Return [X, Y] of the center of cell containing provided text 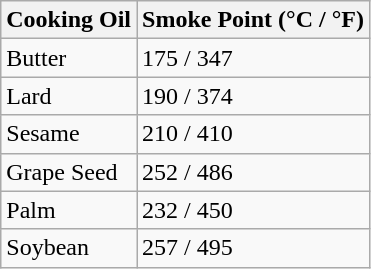
Cooking Oil [69, 20]
Palm [69, 210]
Sesame [69, 134]
232 / 450 [254, 210]
252 / 486 [254, 172]
Smoke Point (°C / °F) [254, 20]
Grape Seed [69, 172]
190 / 374 [254, 96]
210 / 410 [254, 134]
175 / 347 [254, 58]
Butter [69, 58]
257 / 495 [254, 248]
Lard [69, 96]
Soybean [69, 248]
